Detect which cell encompasses the target text, then output its [x, y] center coordinate. 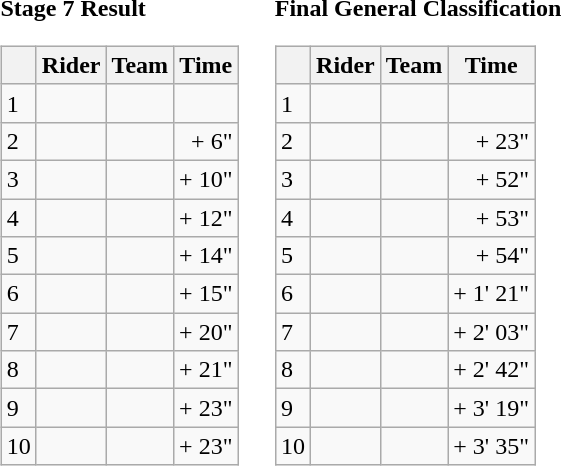
+ 20" [206, 332]
+ 6" [206, 141]
+ 54" [492, 256]
+ 14" [206, 256]
+ 15" [206, 294]
+ 1' 21" [492, 294]
+ 2' 42" [492, 370]
+ 3' 35" [492, 446]
+ 12" [206, 217]
+ 53" [492, 217]
+ 2' 03" [492, 332]
+ 10" [206, 179]
+ 3' 19" [492, 408]
+ 21" [206, 370]
+ 52" [492, 179]
